Return the (X, Y) coordinate for the center point of the cell that contains the specified text.  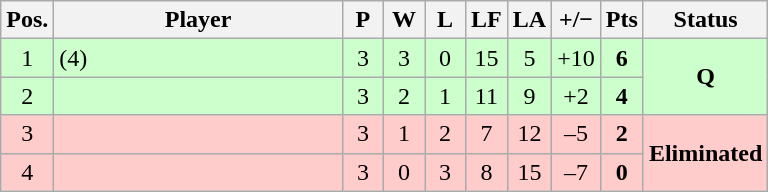
Player (198, 20)
Pts (622, 20)
12 (529, 134)
Eliminated (705, 153)
6 (622, 58)
P (362, 20)
–7 (576, 172)
Status (705, 20)
5 (529, 58)
–5 (576, 134)
W (404, 20)
11 (487, 96)
LA (529, 20)
(4) (198, 58)
8 (487, 172)
LF (487, 20)
7 (487, 134)
9 (529, 96)
L (444, 20)
+/− (576, 20)
Q (705, 77)
+2 (576, 96)
+10 (576, 58)
Pos. (28, 20)
